Return the (x, y) coordinate for the center point of the cell that contains the specified text.  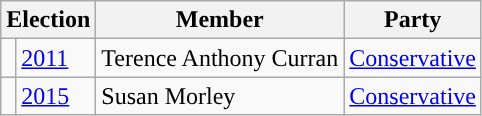
Susan Morley (220, 96)
2015 (56, 96)
Terence Anthony Curran (220, 58)
2011 (56, 58)
Member (220, 20)
Party (413, 20)
Election (48, 20)
